Scan for the cell matching the given text and deliver its (x, y) coordinate at center. 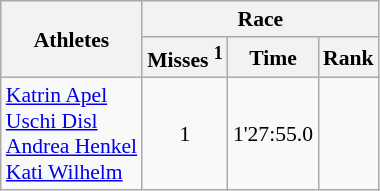
Misses 1 (185, 58)
Athletes (72, 40)
1'27:55.0 (273, 134)
1 (185, 134)
Katrin ApelUschi DislAndrea HenkelKati Wilhelm (72, 134)
Time (273, 58)
Race (260, 19)
Rank (348, 58)
